Pinpoint the cell where the given text exists, returning its [X, Y] midpoint coordinate. 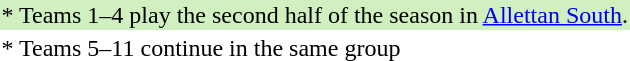
* Teams 1–4 play the second half of the season in Allettan South. [314, 15]
